Find where the given text appears and provide that cell's center as (X, Y) coordinate. 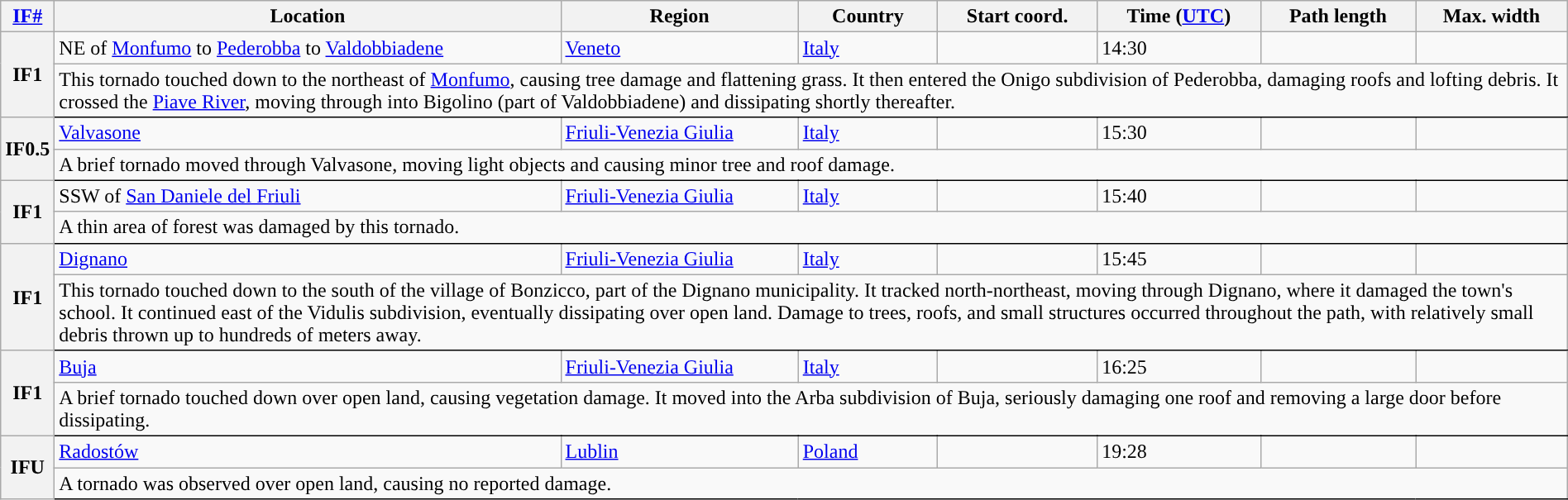
Time (UTC) (1179, 17)
Region (680, 17)
15:45 (1179, 259)
A tornado was observed over open land, causing no reported damage. (810, 483)
IFU (28, 467)
IF0.5 (28, 149)
Veneto (680, 48)
Poland (868, 451)
SSW of San Daniele del Friuli (308, 196)
Location (308, 17)
IF# (28, 17)
A thin area of forest was damaged by this tornado. (810, 227)
Radostów (308, 451)
NE of Monfumo to Pederobba to Valdobbiadene (308, 48)
Max. width (1492, 17)
15:30 (1179, 133)
Country (868, 17)
A brief tornado moved through Valvasone, moving light objects and causing minor tree and roof damage. (810, 164)
Buja (308, 366)
16:25 (1179, 366)
Dignano (308, 259)
Start coord. (1017, 17)
15:40 (1179, 196)
Valvasone (308, 133)
19:28 (1179, 451)
Lublin (680, 451)
14:30 (1179, 48)
Path length (1338, 17)
